Pinpoint the cell where the given text exists, returning its (X, Y) midpoint coordinate. 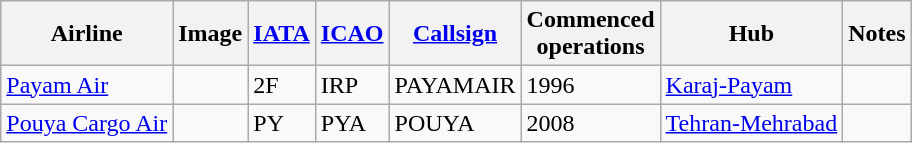
Karaj-Payam (752, 85)
1996 (590, 85)
PY (282, 123)
Pouya Cargo Air (87, 123)
Commencedoperations (590, 34)
PYA (352, 123)
Hub (752, 34)
2F (282, 85)
Callsign (455, 34)
POUYA (455, 123)
IRP (352, 85)
Tehran-Mehrabad (752, 123)
Image (210, 34)
ICAO (352, 34)
2008 (590, 123)
IATA (282, 34)
Payam Air (87, 85)
Airline (87, 34)
PAYAMAIR (455, 85)
Notes (877, 34)
